Capture the cell that displays the provided text and extract its [X, Y] central coordinate. 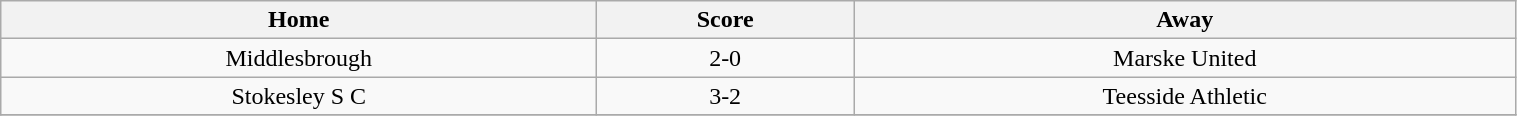
Home [299, 20]
Score [726, 20]
Middlesbrough [299, 58]
Marske United [1186, 58]
2-0 [726, 58]
Away [1186, 20]
Stokesley S C [299, 96]
Teesside Athletic [1186, 96]
3-2 [726, 96]
